Provide the (x, y) coordinate of the cell's center where the given text is located.  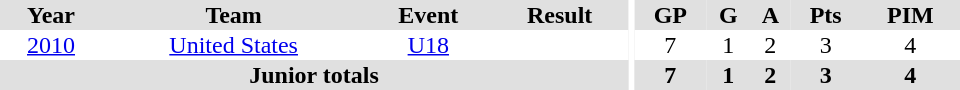
GP (670, 15)
Result (560, 15)
A (770, 15)
U18 (428, 45)
2010 (51, 45)
PIM (910, 15)
Junior totals (314, 75)
Team (234, 15)
Year (51, 15)
Pts (826, 15)
Event (428, 15)
G (728, 15)
United States (234, 45)
